Locate the cell with the specified text and output its [X, Y] center coordinate. 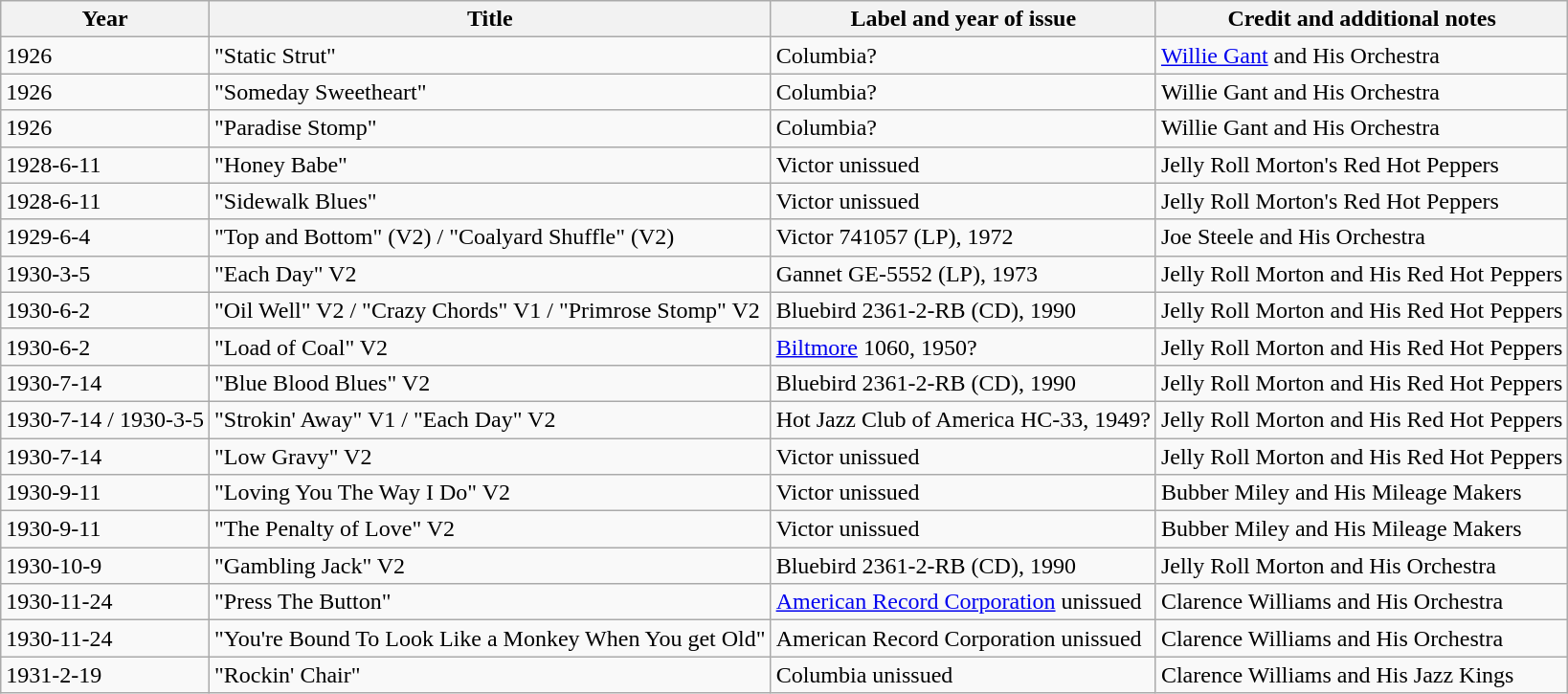
"Someday Sweetheart" [490, 92]
"Oil Well" V2 / "Crazy Chords" V1 / "Primrose Stomp" V2 [490, 310]
"Load of Coal" V2 [490, 347]
Columbia unissued [963, 675]
1930-10-9 [105, 566]
1929-6-4 [105, 237]
Credit and additional notes [1361, 19]
Year [105, 19]
"Static Strut" [490, 56]
"Rockin' Chair" [490, 675]
"Honey Babe" [490, 165]
"Each Day" V2 [490, 274]
Biltmore 1060, 1950? [963, 347]
"The Penalty of Love" V2 [490, 529]
"Gambling Jack" V2 [490, 566]
1930-7-14 / 1930-3-5 [105, 419]
Label and year of issue [963, 19]
Title [490, 19]
"Loving You The Way I Do" V2 [490, 493]
1930-3-5 [105, 274]
"Top and Bottom" (V2) / "Coalyard Shuffle" (V2) [490, 237]
"Blue Blood Blues" V2 [490, 383]
Hot Jazz Club of America HC-33, 1949? [963, 419]
Victor 741057 (LP), 1972 [963, 237]
Gannet GE-5552 (LP), 1973 [963, 274]
"Strokin' Away" V1 / "Each Day" V2 [490, 419]
"Low Gravy" V2 [490, 457]
Joe Steele and His Orchestra [1361, 237]
"You're Bound To Look Like a Monkey When You get Old" [490, 638]
1931-2-19 [105, 675]
Jelly Roll Morton and His Orchestra [1361, 566]
"Sidewalk Blues" [490, 201]
"Paradise Stomp" [490, 128]
"Press The Button" [490, 602]
Clarence Williams and His Jazz Kings [1361, 675]
